Return the (X, Y) coordinate for the center point of the cell that contains the specified text.  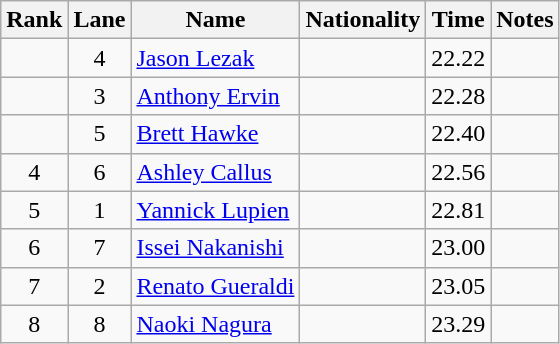
Naoki Nagura (216, 324)
Name (216, 20)
Anthony Ervin (216, 96)
Yannick Lupien (216, 210)
Ashley Callus (216, 172)
Issei Nakanishi (216, 248)
2 (100, 286)
23.05 (458, 286)
Nationality (363, 20)
22.81 (458, 210)
23.00 (458, 248)
Brett Hawke (216, 134)
Notes (525, 20)
3 (100, 96)
22.40 (458, 134)
22.56 (458, 172)
22.28 (458, 96)
1 (100, 210)
Lane (100, 20)
23.29 (458, 324)
Time (458, 20)
Jason Lezak (216, 58)
22.22 (458, 58)
Rank (34, 20)
Renato Gueraldi (216, 286)
